From the cell containing the given text, extract its center point as [X, Y] coordinate. 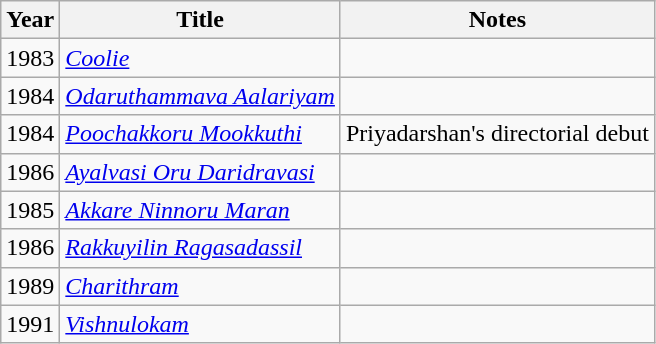
Title [200, 20]
Vishnulokam [200, 324]
Odaruthammava Aalariyam [200, 96]
Poochakkoru Mookkuthi [200, 134]
Charithram [200, 286]
1985 [30, 210]
Year [30, 20]
Priyadarshan's directorial debut [497, 134]
1983 [30, 58]
1991 [30, 324]
Rakkuyilin Ragasadassil [200, 248]
Coolie [200, 58]
Akkare Ninnoru Maran [200, 210]
1989 [30, 286]
Notes [497, 20]
Ayalvasi Oru Daridravasi [200, 172]
